Find where the given text appears and provide that cell's center as (X, Y) coordinate. 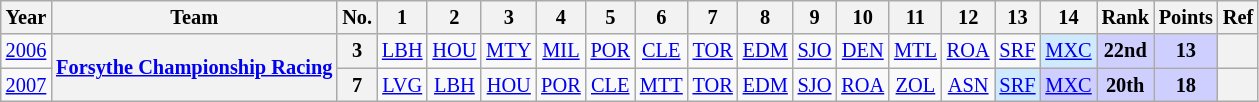
Rank (1126, 17)
ASN (968, 85)
10 (862, 17)
4 (560, 17)
2006 (26, 51)
DEN (862, 51)
20th (1126, 85)
9 (815, 17)
Team (194, 17)
Forsythe Championship Racing (194, 68)
Year (26, 17)
Ref (1238, 17)
ZOL (916, 85)
14 (1068, 17)
11 (916, 17)
No. (357, 17)
6 (662, 17)
8 (766, 17)
MTT (662, 85)
1 (402, 17)
2 (454, 17)
12 (968, 17)
18 (1186, 85)
MTL (916, 51)
Points (1186, 17)
MTY (508, 51)
MIL (560, 51)
2007 (26, 85)
22nd (1126, 51)
LVG (402, 85)
5 (610, 17)
